Provide the (x, y) coordinate of the cell's center where the given text is located.  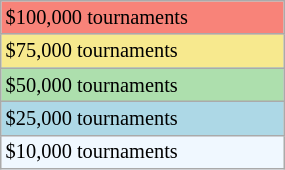
$100,000 tournaments (142, 17)
$10,000 tournaments (142, 152)
$50,000 tournaments (142, 85)
$75,000 tournaments (142, 51)
$25,000 tournaments (142, 118)
